Detect which cell encompasses the target text, then output its (X, Y) center coordinate. 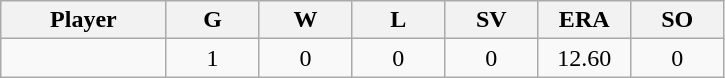
ERA (584, 20)
SO (678, 20)
W (306, 20)
G (212, 20)
SV (492, 20)
Player (84, 20)
L (398, 20)
1 (212, 58)
12.60 (584, 58)
